Scan for the cell matching the given text and deliver its (X, Y) coordinate at center. 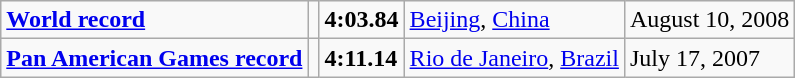
July 17, 2007 (709, 58)
World record (154, 20)
August 10, 2008 (709, 20)
Pan American Games record (154, 58)
4:11.14 (362, 58)
Beijing, China (514, 20)
4:03.84 (362, 20)
Rio de Janeiro, Brazil (514, 58)
